Capture the cell that displays the provided text and extract its [X, Y] central coordinate. 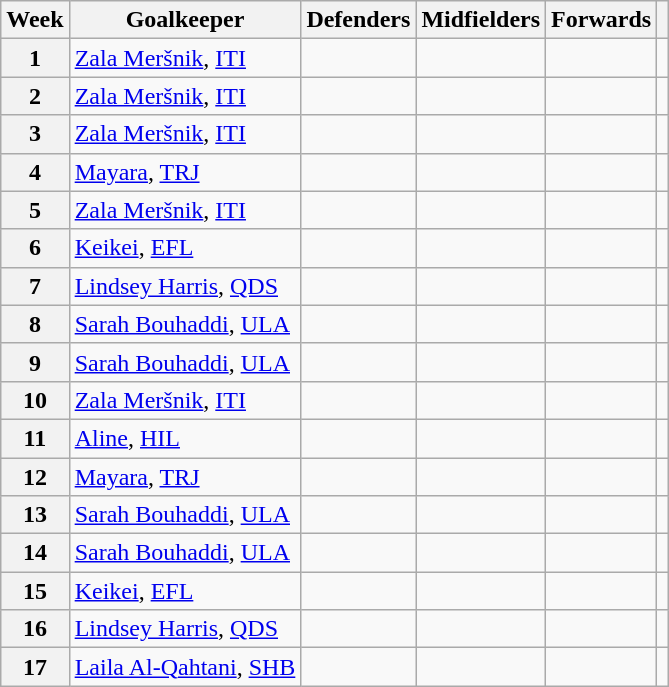
4 [35, 172]
9 [35, 362]
14 [35, 553]
Laila Al-Qahtani, SHB [185, 667]
3 [35, 134]
Defenders [358, 20]
17 [35, 667]
12 [35, 477]
1 [35, 58]
Midfielders [481, 20]
Aline, HIL [185, 438]
6 [35, 248]
Goalkeeper [185, 20]
8 [35, 324]
Week [35, 20]
11 [35, 438]
13 [35, 515]
16 [35, 629]
10 [35, 400]
Forwards [602, 20]
2 [35, 96]
7 [35, 286]
5 [35, 210]
15 [35, 591]
